Return [x, y] of the center of cell containing provided text 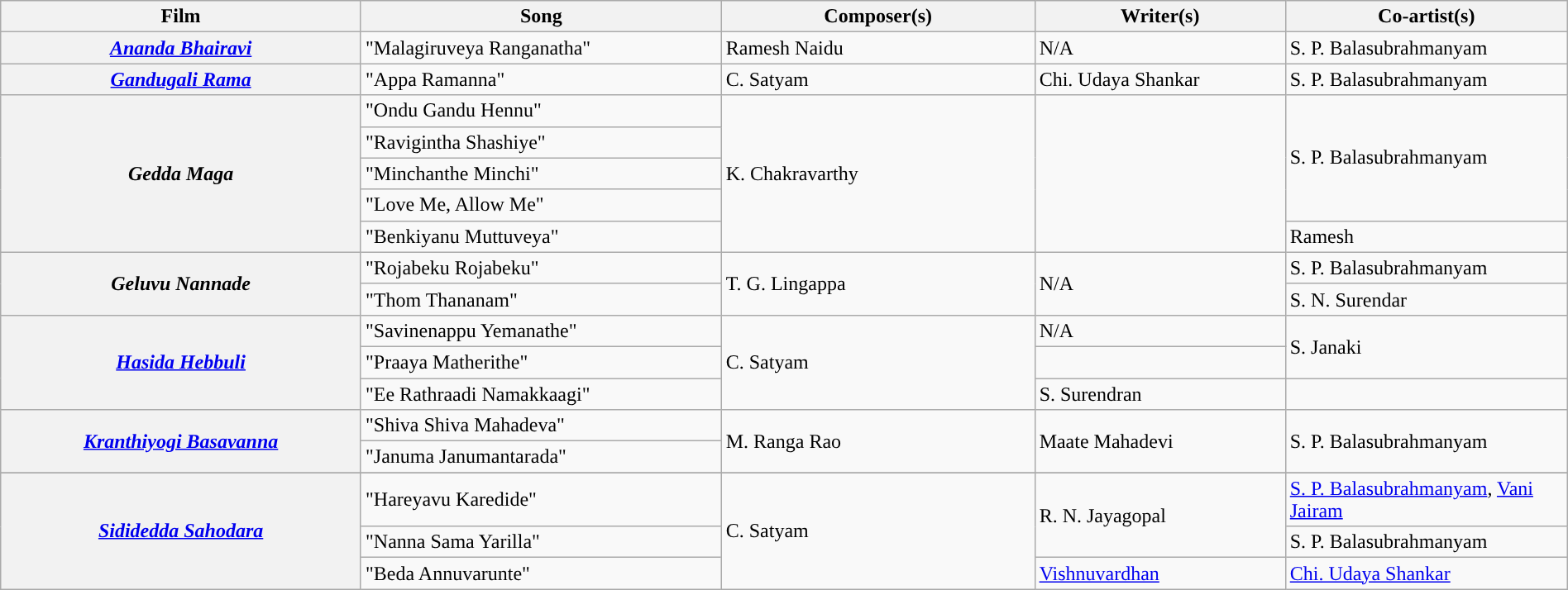
"Beda Annuvarunte" [541, 573]
"Praaya Matherithe" [541, 362]
S. N. Surendar [1426, 299]
Vishnuvardhan [1159, 573]
"Ee Rathraadi Namakkaagi" [541, 394]
Song [541, 17]
Writer(s) [1159, 17]
Maate Mahadevi [1159, 441]
"Love Me, Allow Me" [541, 205]
Geluvu Nannade [181, 283]
"Ravigintha Shashiye" [541, 142]
Gedda Maga [181, 174]
"Thom Thananam" [541, 299]
M. Ranga Rao [878, 441]
S. Janaki [1426, 346]
"Ondu Gandu Hennu" [541, 111]
"Shiva Shiva Mahadeva" [541, 426]
S. P. Balasubrahmanyam, Vani Jairam [1426, 499]
"Rojabeku Rojabeku" [541, 268]
"Nanna Sama Yarilla" [541, 542]
"Appa Ramanna" [541, 79]
R. N. Jayagopal [1159, 516]
T. G. Lingappa [878, 283]
"Benkiyanu Muttuveya" [541, 236]
"Malagiruveya Ranganatha" [541, 48]
"Savinenappu Yemanathe" [541, 331]
Ananda Bhairavi [181, 48]
Ramesh [1426, 236]
"Hareyavu Karedide" [541, 499]
Gandugali Rama [181, 79]
Kranthiyogi Basavanna [181, 441]
Co-artist(s) [1426, 17]
Sididedda Sahodara [181, 531]
Ramesh Naidu [878, 48]
Hasida Hebbuli [181, 362]
Film [181, 17]
"Minchanthe Minchi" [541, 174]
S. Surendran [1159, 394]
"Januma Janumantarada" [541, 457]
Composer(s) [878, 17]
K. Chakravarthy [878, 174]
